Return the (X, Y) coordinate for the center point of the cell that contains the specified text.  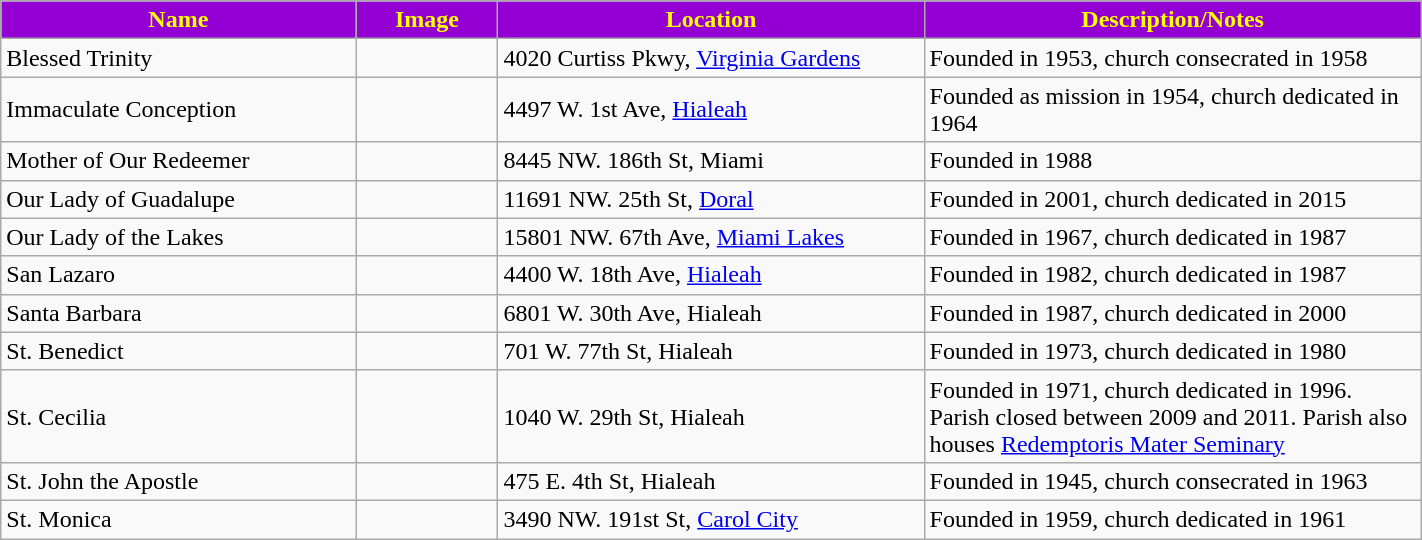
San Lazaro (178, 275)
Founded in 1982, church dedicated in 1987 (1172, 275)
4400 W. 18th Ave, Hialeah (711, 275)
Founded in 1988 (1172, 161)
Founded in 1953, church consecrated in 1958 (1172, 58)
4497 W. 1st Ave, Hialeah (711, 110)
St. Monica (178, 519)
Founded in 2001, church dedicated in 2015 (1172, 199)
Blessed Trinity (178, 58)
Santa Barbara (178, 313)
8445 NW. 186th St, Miami (711, 161)
4020 Curtiss Pkwy, Virginia Gardens (711, 58)
St. John the Apostle (178, 481)
Founded in 1959, church dedicated in 1961 (1172, 519)
475 E. 4th St, Hialeah (711, 481)
11691 NW. 25th St, Doral (711, 199)
Our Lady of Guadalupe (178, 199)
Founded in 1967, church dedicated in 1987 (1172, 237)
Founded in 1971, church dedicated in 1996. Parish closed between 2009 and 2011. Parish also houses Redemptoris Mater Seminary (1172, 416)
Founded in 1945, church consecrated in 1963 (1172, 481)
3490 NW. 191st St, Carol City (711, 519)
St. Cecilia (178, 416)
Image (427, 20)
15801 NW. 67th Ave, Miami Lakes (711, 237)
6801 W. 30th Ave, Hialeah (711, 313)
1040 W. 29th St, Hialeah (711, 416)
Location (711, 20)
Description/Notes (1172, 20)
701 W. 77th St, Hialeah (711, 351)
Founded in 1987, church dedicated in 2000 (1172, 313)
Founded in 1973, church dedicated in 1980 (1172, 351)
St. Benedict (178, 351)
Mother of Our Redeemer (178, 161)
Name (178, 20)
Immaculate Conception (178, 110)
Founded as mission in 1954, church dedicated in 1964 (1172, 110)
Our Lady of the Lakes (178, 237)
